Extract the [x, y] coordinate from the center of the cell holding the provided text.  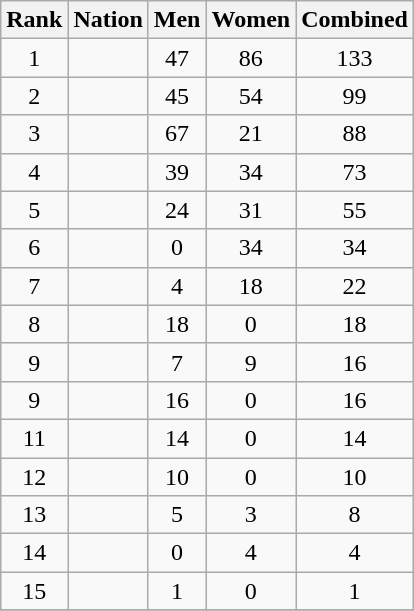
88 [355, 134]
54 [251, 96]
47 [177, 58]
99 [355, 96]
15 [34, 591]
67 [177, 134]
Combined [355, 20]
Nation [108, 20]
31 [251, 210]
45 [177, 96]
Men [177, 20]
22 [355, 286]
Women [251, 20]
24 [177, 210]
21 [251, 134]
86 [251, 58]
12 [34, 477]
73 [355, 172]
13 [34, 515]
133 [355, 58]
55 [355, 210]
6 [34, 248]
39 [177, 172]
2 [34, 96]
Rank [34, 20]
11 [34, 438]
